Search for the cell housing the specified text and yield its (X, Y) center coordinate. 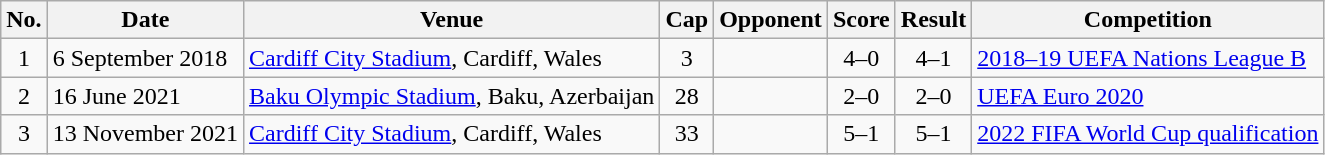
Result (933, 20)
Opponent (771, 20)
Cap (687, 20)
4–0 (861, 58)
Venue (452, 20)
13 November 2021 (145, 134)
No. (24, 20)
Score (861, 20)
Baku Olympic Stadium, Baku, Azerbaijan (452, 96)
2018–19 UEFA Nations League B (1148, 58)
Competition (1148, 20)
33 (687, 134)
2 (24, 96)
4–1 (933, 58)
28 (687, 96)
16 June 2021 (145, 96)
1 (24, 58)
2022 FIFA World Cup qualification (1148, 134)
Date (145, 20)
6 September 2018 (145, 58)
UEFA Euro 2020 (1148, 96)
